Identify which cell holds the provided text, then report its (X, Y) central coordinate. 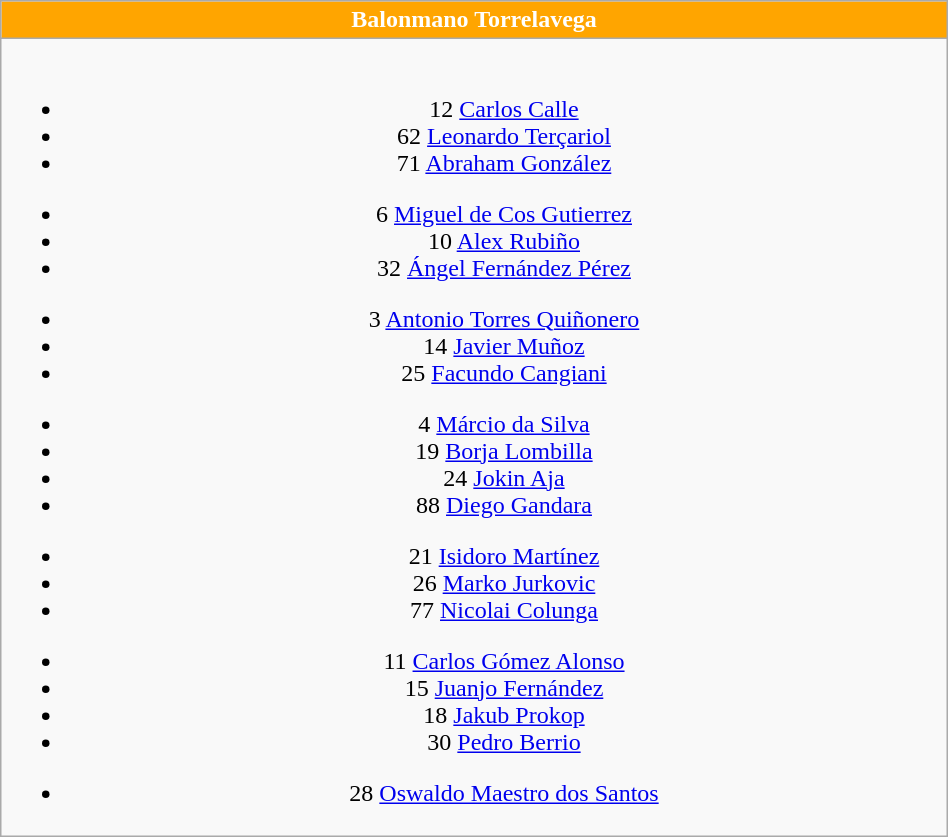
Balonmano Torrelavega (474, 20)
